For the text-containing cell, return its midpoint in (X, Y) coordinate format. 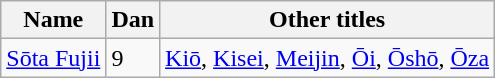
9 (133, 58)
Dan (133, 20)
Sōta Fujii (54, 58)
Name (54, 20)
Other titles (328, 20)
Kiō, Kisei, Meijin, Ōi, Ōshō, Ōza (328, 58)
